For the text-containing cell, return its midpoint in [X, Y] coordinate format. 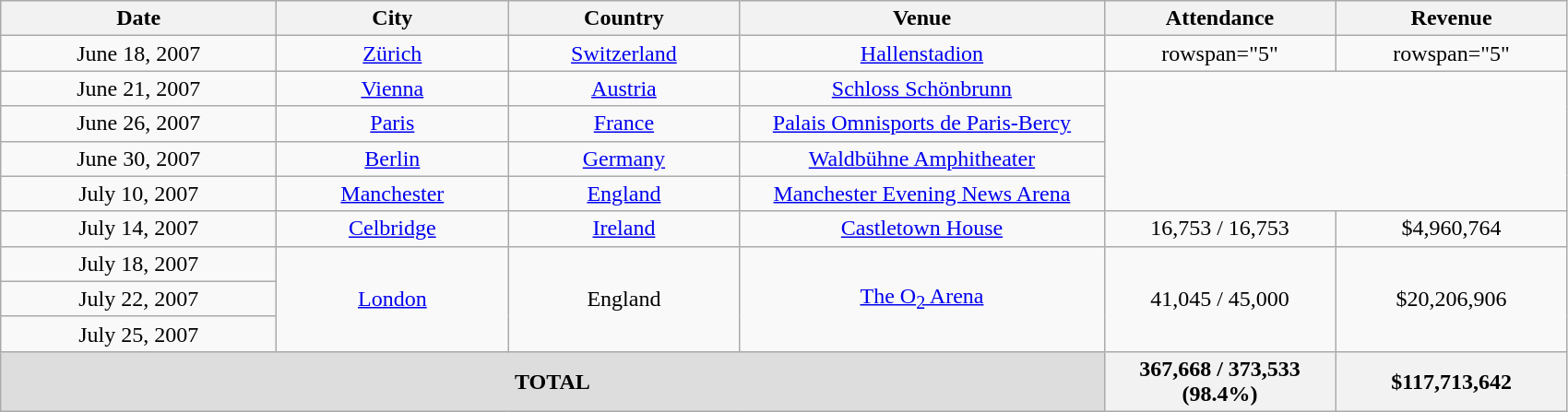
London [393, 299]
Austria [624, 88]
Berlin [393, 159]
Revenue [1452, 18]
$4,960,764 [1452, 229]
$117,713,642 [1452, 382]
41,045 / 45,000 [1219, 299]
367,668 / 373,533 (98.4%) [1219, 382]
June 26, 2007 [138, 124]
June 21, 2007 [138, 88]
Schloss Schönbrunn [922, 88]
Manchester Evening News Arena [922, 194]
Venue [922, 18]
Waldbühne Amphitheater [922, 159]
June 30, 2007 [138, 159]
June 18, 2007 [138, 53]
The O2 Arena [922, 299]
Date [138, 18]
Switzerland [624, 53]
Attendance [1219, 18]
Germany [624, 159]
TOTAL [552, 382]
Ireland [624, 229]
City [393, 18]
Zürich [393, 53]
Palais Omnisports de Paris-Bercy [922, 124]
Manchester [393, 194]
July 10, 2007 [138, 194]
Country [624, 18]
16,753 / 16,753 [1219, 229]
July 22, 2007 [138, 299]
$20,206,906 [1452, 299]
France [624, 124]
Vienna [393, 88]
Hallenstadion [922, 53]
Celbridge [393, 229]
Paris [393, 124]
July 18, 2007 [138, 264]
July 14, 2007 [138, 229]
Castletown House [922, 229]
July 25, 2007 [138, 334]
